Capture the cell that displays the provided text and extract its [X, Y] central coordinate. 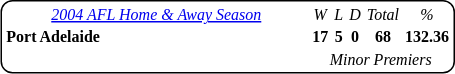
% [428, 14]
W [320, 14]
132.36 [428, 37]
68 [382, 37]
L [339, 14]
2004 AFL Home & Away Season [156, 14]
17 [320, 37]
5 [339, 37]
D [356, 14]
Total [382, 14]
Port Adelaide [156, 37]
Minor Premiers [381, 60]
0 [356, 37]
